For the text-containing cell, return its midpoint in (X, Y) coordinate format. 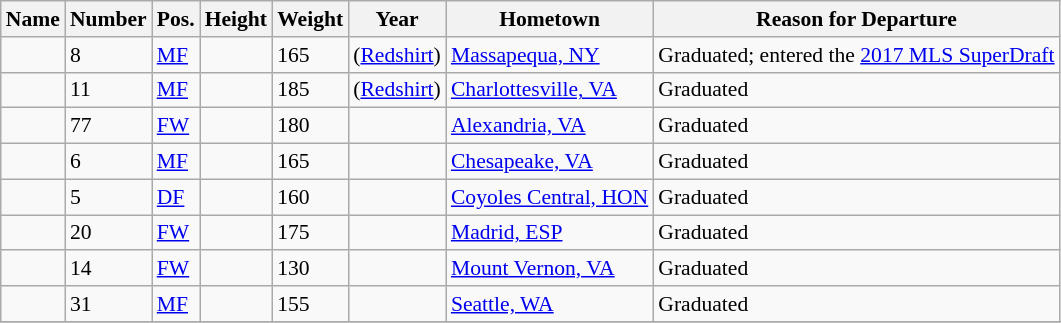
180 (310, 126)
130 (310, 269)
6 (108, 162)
Year (397, 19)
Charlottesville, VA (550, 90)
Height (236, 19)
Number (108, 19)
Coyoles Central, HON (550, 197)
11 (108, 90)
Madrid, ESP (550, 233)
Mount Vernon, VA (550, 269)
14 (108, 269)
Seattle, WA (550, 304)
155 (310, 304)
DF (176, 197)
Hometown (550, 19)
8 (108, 55)
160 (310, 197)
Reason for Departure (856, 19)
Massapequa, NY (550, 55)
Name (33, 19)
Chesapeake, VA (550, 162)
31 (108, 304)
Weight (310, 19)
20 (108, 233)
Graduated; entered the 2017 MLS SuperDraft (856, 55)
Alexandria, VA (550, 126)
5 (108, 197)
175 (310, 233)
Pos. (176, 19)
77 (108, 126)
185 (310, 90)
